Pinpoint the cell where the given text exists, returning its (x, y) midpoint coordinate. 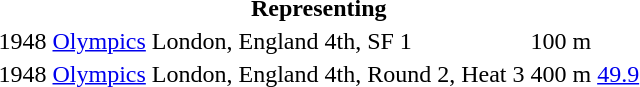
London, England (235, 41)
100 m (561, 41)
Olympics (99, 41)
4th, SF 1 (424, 41)
